Capture the cell that displays the provided text and extract its [X, Y] central coordinate. 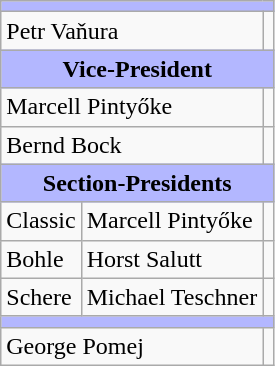
Section-Presidents [138, 183]
Vice-President [138, 69]
Bohle [41, 259]
Classic [41, 221]
Horst Salutt [172, 259]
Michael Teschner [172, 297]
George Pomej [132, 346]
Schere [41, 297]
Petr Vaňura [132, 31]
Bernd Bock [132, 145]
